Search for the cell housing the specified text and yield its (X, Y) center coordinate. 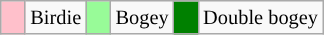
Birdie (56, 17)
Bogey (142, 17)
Double bogey (260, 17)
